Find where the given text appears and provide that cell's center as [x, y] coordinate. 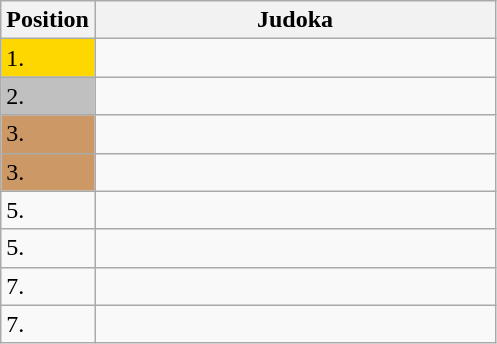
Position [48, 20]
2. [48, 96]
Judoka [294, 20]
1. [48, 58]
